Pinpoint the cell where the given text exists, returning its [X, Y] midpoint coordinate. 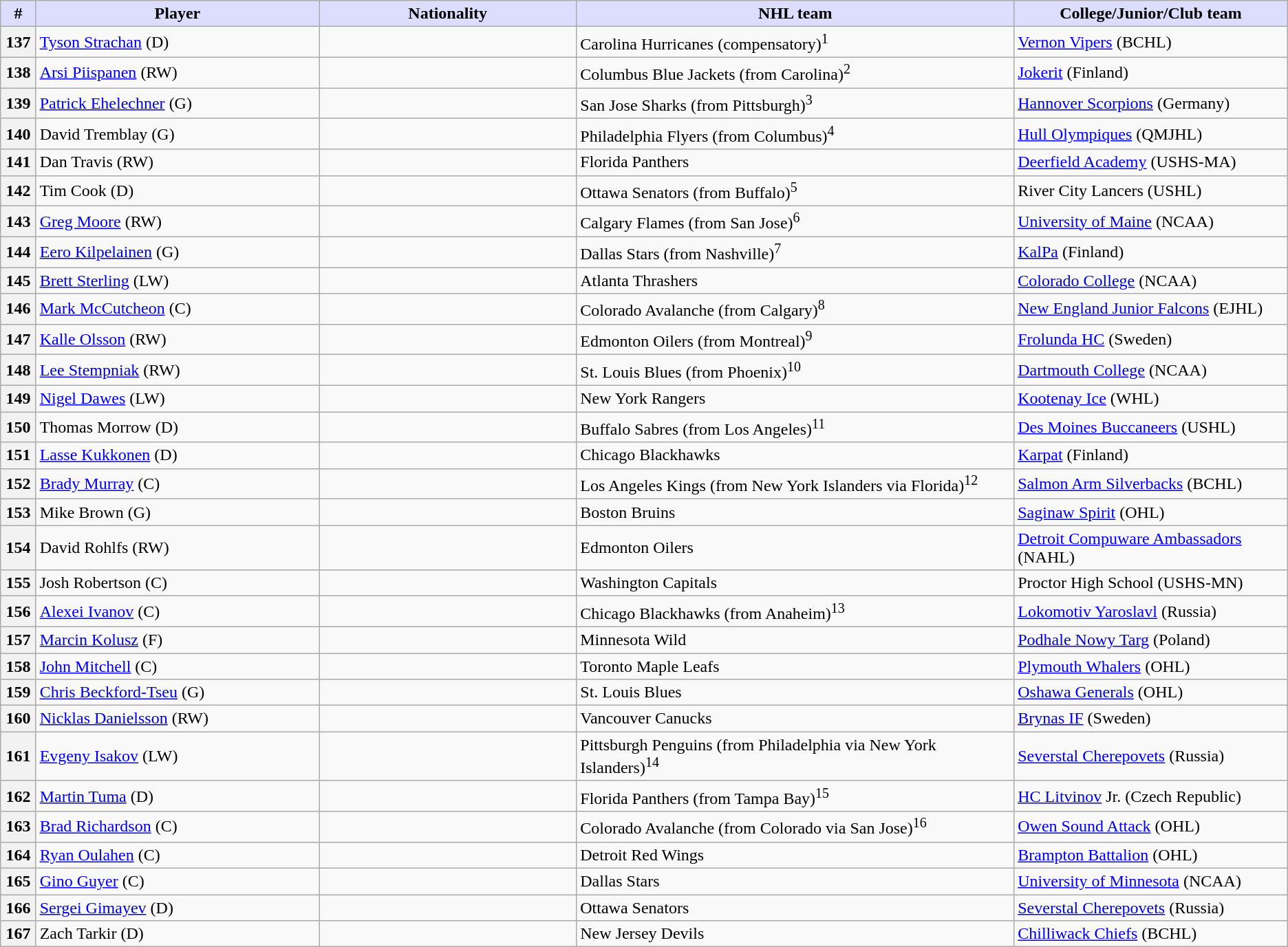
167 [18, 934]
Salmon Arm Silverbacks (BCHL) [1151, 484]
New York Rangers [795, 398]
Brampton Battalion (OHL) [1151, 855]
Lasse Kukkonen (D) [178, 455]
Zach Tarkir (D) [178, 934]
150 [18, 428]
159 [18, 693]
River City Lancers (USHL) [1151, 191]
Florida Panthers (from Tampa Bay)15 [795, 796]
New Jersey Devils [795, 934]
College/Junior/Club team [1151, 14]
158 [18, 666]
Martin Tuma (D) [178, 796]
Dan Travis (RW) [178, 162]
139 [18, 103]
Dartmouth College (NCAA) [1151, 370]
138 [18, 73]
Brad Richardson (C) [178, 827]
146 [18, 309]
Karpat (Finland) [1151, 455]
San Jose Sharks (from Pittsburgh)3 [795, 103]
151 [18, 455]
160 [18, 719]
Marcin Kolusz (F) [178, 640]
Minnesota Wild [795, 640]
Hull Olympiques (QMJHL) [1151, 133]
166 [18, 907]
Colorado Avalanche (from Colorado via San Jose)16 [795, 827]
Edmonton Oilers [795, 547]
148 [18, 370]
St. Louis Blues [795, 693]
Evgeny Isakov (LW) [178, 756]
Josh Robertson (C) [178, 583]
Lee Stempniak (RW) [178, 370]
# [18, 14]
Des Moines Buccaneers (USHL) [1151, 428]
143 [18, 221]
New England Junior Falcons (EJHL) [1151, 309]
University of Maine (NCAA) [1151, 221]
David Rohlfs (RW) [178, 547]
Brynas IF (Sweden) [1151, 719]
Detroit Red Wings [795, 855]
Brett Sterling (LW) [178, 281]
Chris Beckford-Tseu (G) [178, 693]
Kalle Olsson (RW) [178, 340]
University of Minnesota (NCAA) [1151, 881]
Saginaw Spirit (OHL) [1151, 512]
157 [18, 640]
KalPa (Finland) [1151, 252]
Calgary Flames (from San Jose)6 [795, 221]
Patrick Ehelechner (G) [178, 103]
Jokerit (Finland) [1151, 73]
Dallas Stars (from Nashville)7 [795, 252]
David Tremblay (G) [178, 133]
Nationality [448, 14]
147 [18, 340]
Tyson Strachan (D) [178, 43]
163 [18, 827]
Owen Sound Attack (OHL) [1151, 827]
Proctor High School (USHS-MN) [1151, 583]
Deerfield Academy (USHS-MA) [1151, 162]
Plymouth Whalers (OHL) [1151, 666]
Lokomotiv Yaroslavl (Russia) [1151, 612]
Edmonton Oilers (from Montreal)9 [795, 340]
Eero Kilpelainen (G) [178, 252]
Chilliwack Chiefs (BCHL) [1151, 934]
Boston Bruins [795, 512]
Nicklas Danielsson (RW) [178, 719]
Chicago Blackhawks [795, 455]
Toronto Maple Leafs [795, 666]
156 [18, 612]
145 [18, 281]
Vancouver Canucks [795, 719]
Thomas Morrow (D) [178, 428]
141 [18, 162]
144 [18, 252]
Colorado Avalanche (from Calgary)8 [795, 309]
Pittsburgh Penguins (from Philadelphia via New York Islanders)14 [795, 756]
Frolunda HC (Sweden) [1151, 340]
Mike Brown (G) [178, 512]
154 [18, 547]
Ryan Oulahen (C) [178, 855]
Gino Guyer (C) [178, 881]
142 [18, 191]
Greg Moore (RW) [178, 221]
Philadelphia Flyers (from Columbus)4 [795, 133]
Carolina Hurricanes (compensatory)1 [795, 43]
Atlanta Thrashers [795, 281]
Arsi Piispanen (RW) [178, 73]
152 [18, 484]
Washington Capitals [795, 583]
165 [18, 881]
Kootenay Ice (WHL) [1151, 398]
137 [18, 43]
Oshawa Generals (OHL) [1151, 693]
Vernon Vipers (BCHL) [1151, 43]
Nigel Dawes (LW) [178, 398]
HC Litvinov Jr. (Czech Republic) [1151, 796]
Player [178, 14]
Dallas Stars [795, 881]
Podhale Nowy Targ (Poland) [1151, 640]
153 [18, 512]
Ottawa Senators [795, 907]
St. Louis Blues (from Phoenix)10 [795, 370]
NHL team [795, 14]
Detroit Compuware Ambassadors (NAHL) [1151, 547]
Colorado College (NCAA) [1151, 281]
Florida Panthers [795, 162]
Columbus Blue Jackets (from Carolina)2 [795, 73]
Ottawa Senators (from Buffalo)5 [795, 191]
Tim Cook (D) [178, 191]
Mark McCutcheon (C) [178, 309]
Sergei Gimayev (D) [178, 907]
Chicago Blackhawks (from Anaheim)13 [795, 612]
Los Angeles Kings (from New York Islanders via Florida)12 [795, 484]
140 [18, 133]
155 [18, 583]
John Mitchell (C) [178, 666]
161 [18, 756]
162 [18, 796]
Brady Murray (C) [178, 484]
164 [18, 855]
Alexei Ivanov (C) [178, 612]
Hannover Scorpions (Germany) [1151, 103]
149 [18, 398]
Buffalo Sabres (from Los Angeles)11 [795, 428]
